Capture the cell that displays the provided text and extract its [x, y] central coordinate. 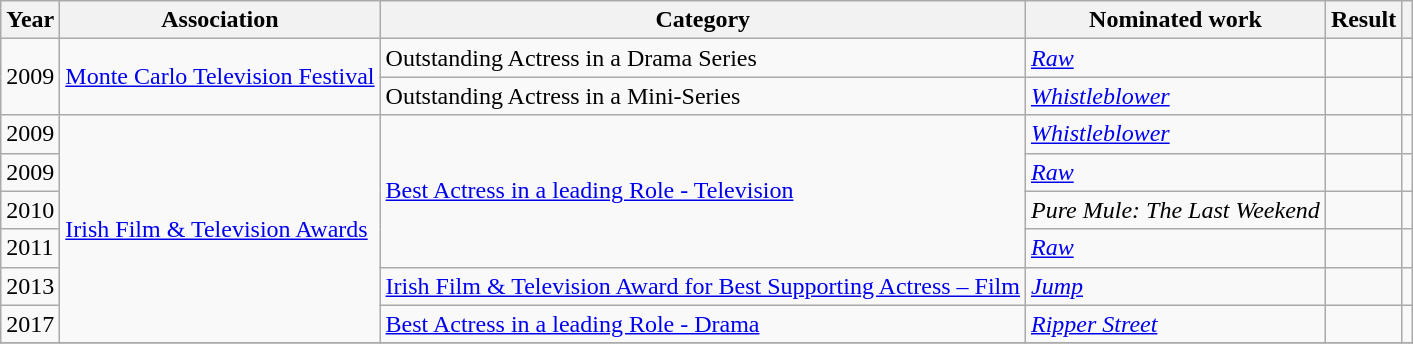
Nominated work [1175, 20]
2017 [30, 324]
Irish Film & Television Awards [220, 229]
Pure Mule: The Last Weekend [1175, 210]
2013 [30, 286]
Year [30, 20]
Jump [1175, 286]
Outstanding Actress in a Drama Series [702, 58]
Outstanding Actress in a Mini-Series [702, 96]
Association [220, 20]
Monte Carlo Television Festival [220, 77]
2011 [30, 248]
Best Actress in a leading Role - Television [702, 191]
2010 [30, 210]
Best Actress in a leading Role - Drama [702, 324]
Result [1363, 20]
Category [702, 20]
Ripper Street [1175, 324]
Irish Film & Television Award for Best Supporting Actress – Film [702, 286]
